Detect which cell encompasses the target text, then output its (x, y) center coordinate. 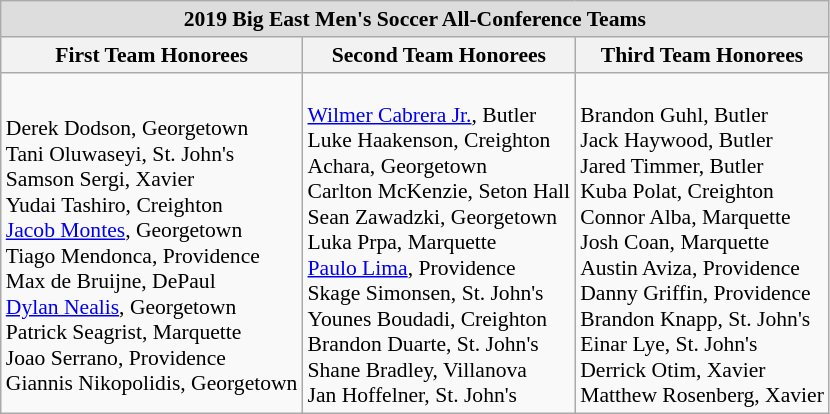
2019 Big East Men's Soccer All-Conference Teams (415, 19)
Second Team Honorees (438, 55)
Third Team Honorees (702, 55)
First Team Honorees (152, 55)
